Scan for the cell matching the given text and deliver its [X, Y] coordinate at center. 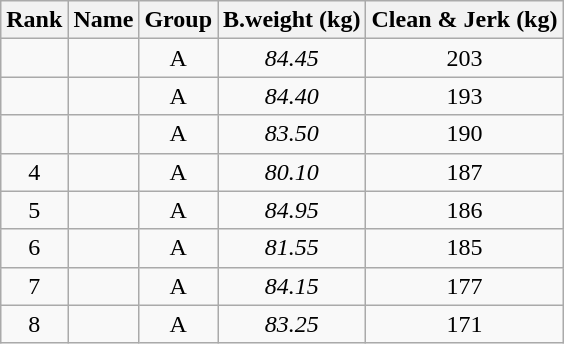
6 [34, 248]
193 [464, 96]
187 [464, 172]
84.45 [292, 58]
Name [104, 20]
177 [464, 286]
4 [34, 172]
83.50 [292, 134]
84.95 [292, 210]
186 [464, 210]
190 [464, 134]
Rank [34, 20]
185 [464, 248]
5 [34, 210]
83.25 [292, 324]
84.40 [292, 96]
Group [178, 20]
Clean & Jerk (kg) [464, 20]
84.15 [292, 286]
203 [464, 58]
80.10 [292, 172]
7 [34, 286]
171 [464, 324]
81.55 [292, 248]
8 [34, 324]
B.weight (kg) [292, 20]
